Search for the cell housing the specified text and yield its [x, y] center coordinate. 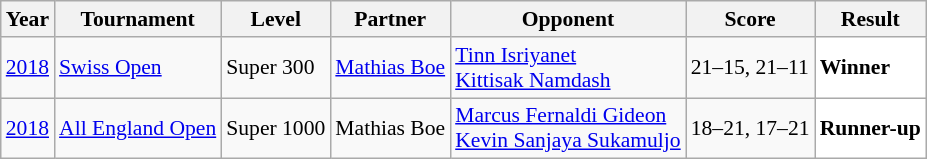
Partner [390, 19]
Tournament [138, 19]
Swiss Open [138, 68]
Winner [870, 68]
Tinn Isriyanet Kittisak Namdash [568, 68]
21–15, 21–11 [750, 68]
Runner-up [870, 128]
Marcus Fernaldi Gideon Kevin Sanjaya Sukamuljo [568, 128]
Super 300 [276, 68]
Result [870, 19]
Score [750, 19]
Super 1000 [276, 128]
All England Open [138, 128]
Opponent [568, 19]
Year [28, 19]
Level [276, 19]
18–21, 17–21 [750, 128]
